Return the [x, y] coordinate for the center point of the cell that contains the specified text.  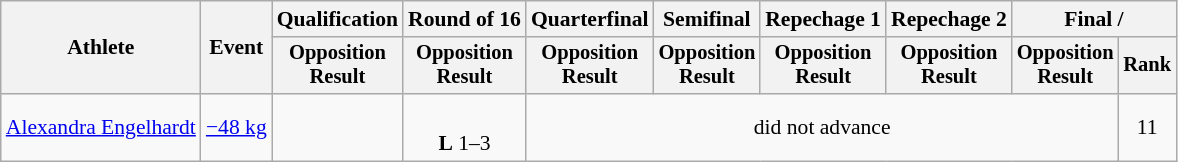
Final / [1094, 19]
Qualification [338, 19]
Repechage 1 [823, 19]
Athlete [101, 48]
−48 kg [236, 128]
Repechage 2 [949, 19]
did not advance [822, 128]
Quarterfinal [590, 19]
Semifinal [708, 19]
L 1–3 [464, 128]
Event [236, 48]
Alexandra Engelhardt [101, 128]
Round of 16 [464, 19]
11 [1147, 128]
Rank [1147, 66]
